From the cell containing the given text, extract its center point as [X, Y] coordinate. 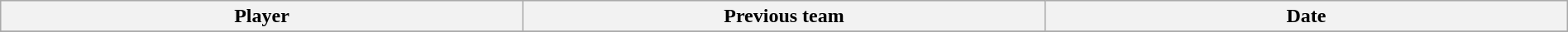
Player [262, 16]
Previous team [784, 16]
Date [1307, 16]
